Capture the cell that displays the provided text and extract its (x, y) central coordinate. 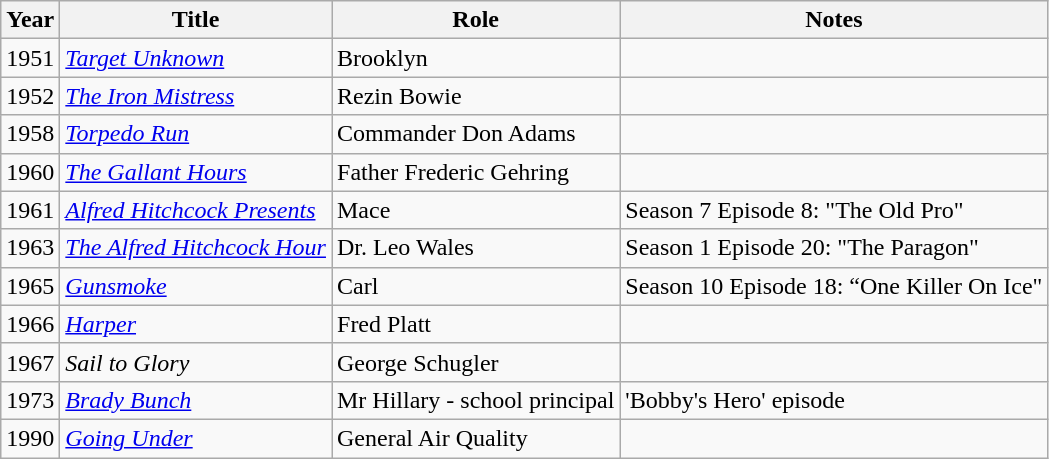
Rezin Bowie (476, 96)
Harper (196, 324)
1961 (30, 210)
Role (476, 20)
1967 (30, 362)
Torpedo Run (196, 134)
'Bobby's Hero' episode (834, 400)
1990 (30, 438)
Mace (476, 210)
1960 (30, 172)
Mr Hillary - school principal (476, 400)
1966 (30, 324)
1951 (30, 58)
Father Frederic Gehring (476, 172)
Season 10 Episode 18: “One Killer On Ice" (834, 286)
Brady Bunch (196, 400)
1973 (30, 400)
The Alfred Hitchcock Hour (196, 248)
1963 (30, 248)
Gunsmoke (196, 286)
Notes (834, 20)
Going Under (196, 438)
Season 7 Episode 8: "The Old Pro" (834, 210)
1958 (30, 134)
Title (196, 20)
Alfred Hitchcock Presents (196, 210)
Brooklyn (476, 58)
The Iron Mistress (196, 96)
Target Unknown (196, 58)
The Gallant Hours (196, 172)
General Air Quality (476, 438)
Commander Don Adams (476, 134)
Fred Platt (476, 324)
Carl (476, 286)
Dr. Leo Wales (476, 248)
Season 1 Episode 20: "The Paragon" (834, 248)
1952 (30, 96)
1965 (30, 286)
Year (30, 20)
Sail to Glory (196, 362)
George Schugler (476, 362)
